Return the [X, Y] coordinate for the center point of the cell that contains the specified text.  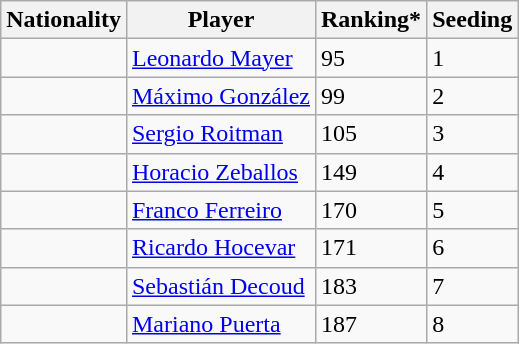
187 [370, 324]
1 [472, 58]
Sebastián Decoud [220, 286]
8 [472, 324]
5 [472, 210]
Nationality [64, 20]
4 [472, 172]
171 [370, 248]
Ricardo Hocevar [220, 248]
183 [370, 286]
Franco Ferreiro [220, 210]
6 [472, 248]
105 [370, 134]
149 [370, 172]
99 [370, 96]
95 [370, 58]
Sergio Roitman [220, 134]
3 [472, 134]
Mariano Puerta [220, 324]
2 [472, 96]
Máximo González [220, 96]
Leonardo Mayer [220, 58]
Horacio Zeballos [220, 172]
7 [472, 286]
Player [220, 20]
Seeding [472, 20]
Ranking* [370, 20]
170 [370, 210]
